Provide the (x, y) coordinate of the cell's center where the given text is located.  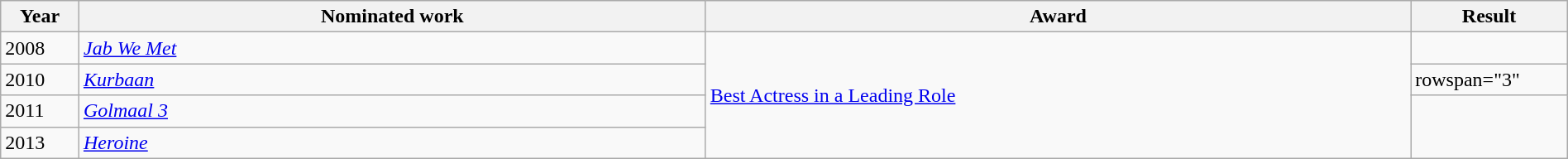
Golmaal 3 (392, 111)
Award (1059, 17)
2013 (40, 142)
Best Actress in a Leading Role (1059, 95)
Year (40, 17)
Nominated work (392, 17)
2011 (40, 111)
Heroine (392, 142)
2010 (40, 79)
Result (1489, 17)
Kurbaan (392, 79)
rowspan="3" (1489, 79)
Jab We Met (392, 48)
2008 (40, 48)
